Output the [X, Y] coordinate of the center of the cell containing the given text.  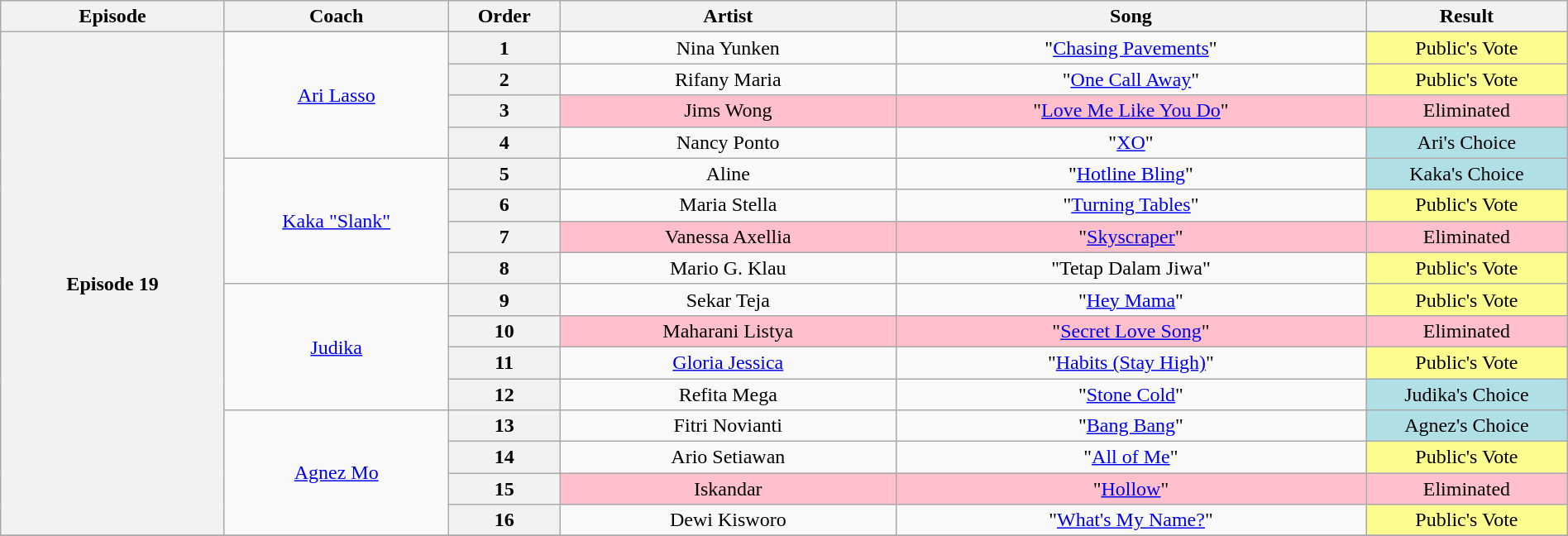
Artist [728, 17]
2 [504, 79]
Refita Mega [728, 395]
"Love Me Like You Do" [1131, 111]
"What's My Name?" [1131, 520]
"Bang Bang" [1131, 426]
Fitri Novianti [728, 426]
Song [1131, 17]
Jims Wong [728, 111]
Judika [336, 347]
4 [504, 142]
Coach [336, 17]
10 [504, 331]
"Tetap Dalam Jiwa" [1131, 268]
Nina Yunken [728, 48]
Order [504, 17]
"Stone Cold" [1131, 395]
Mario G. Klau [728, 268]
Ari Lasso [336, 95]
Result [1467, 17]
"Chasing Pavements" [1131, 48]
Aline [728, 174]
11 [504, 362]
12 [504, 395]
Gloria Jessica [728, 362]
Rifany Maria [728, 79]
"One Call Away" [1131, 79]
"Habits (Stay High)" [1131, 362]
"Hotline Bling" [1131, 174]
14 [504, 457]
"All of Me" [1131, 457]
Ari's Choice [1467, 142]
Iskandar [728, 489]
Agnez's Choice [1467, 426]
Maria Stella [728, 205]
"Hey Mama" [1131, 299]
6 [504, 205]
7 [504, 237]
"Hollow" [1131, 489]
Dewi Kisworo [728, 520]
Judika's Choice [1467, 395]
16 [504, 520]
Ario Setiawan [728, 457]
Kaka's Choice [1467, 174]
Nancy Ponto [728, 142]
5 [504, 174]
"XO" [1131, 142]
Kaka "Slank" [336, 221]
Vanessa Axellia [728, 237]
Episode [112, 17]
Agnez Mo [336, 473]
13 [504, 426]
Sekar Teja [728, 299]
"Secret Love Song" [1131, 331]
9 [504, 299]
1 [504, 48]
Maharani Listya [728, 331]
"Skyscraper" [1131, 237]
15 [504, 489]
8 [504, 268]
3 [504, 111]
Episode 19 [112, 285]
"Turning Tables" [1131, 205]
